Provide the [x, y] coordinate of the cell's center where the given text is located.  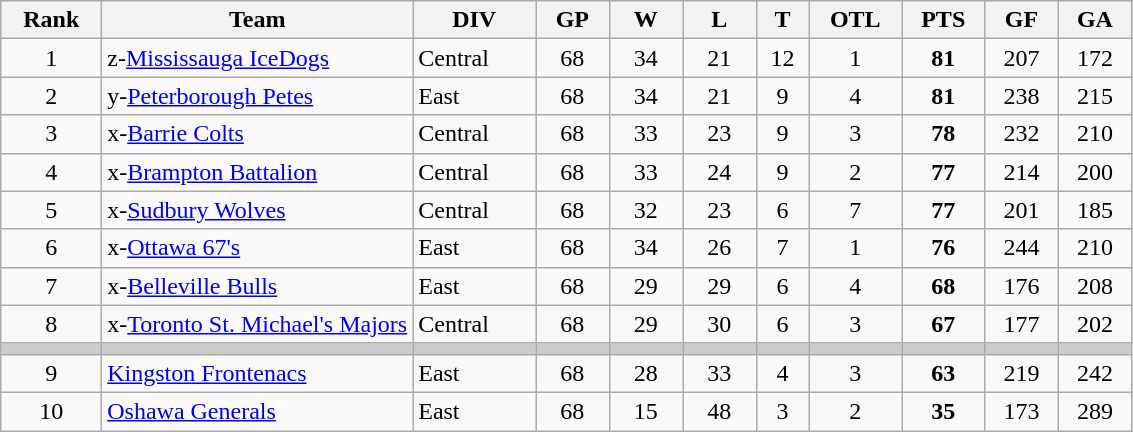
238 [1022, 96]
OTL [856, 20]
242 [1095, 373]
x-Brampton Battalion [258, 172]
z-Mississauga IceDogs [258, 58]
26 [720, 248]
PTS [944, 20]
x-Belleville Bulls [258, 286]
y-Peterborough Petes [258, 96]
172 [1095, 58]
L [720, 20]
208 [1095, 286]
30 [720, 324]
GF [1022, 20]
232 [1022, 134]
67 [944, 324]
215 [1095, 96]
207 [1022, 58]
76 [944, 248]
x-Toronto St. Michael's Majors [258, 324]
219 [1022, 373]
32 [646, 210]
W [646, 20]
201 [1022, 210]
Oshawa Generals [258, 411]
289 [1095, 411]
DIV [474, 20]
Kingston Frontenacs [258, 373]
200 [1095, 172]
185 [1095, 210]
10 [52, 411]
28 [646, 373]
173 [1022, 411]
24 [720, 172]
15 [646, 411]
35 [944, 411]
202 [1095, 324]
5 [52, 210]
x-Sudbury Wolves [258, 210]
Team [258, 20]
Rank [52, 20]
GP [573, 20]
8 [52, 324]
x-Ottawa 67's [258, 248]
176 [1022, 286]
12 [782, 58]
T [782, 20]
GA [1095, 20]
244 [1022, 248]
78 [944, 134]
63 [944, 373]
214 [1022, 172]
48 [720, 411]
177 [1022, 324]
x-Barrie Colts [258, 134]
